Return [X, Y] of the center of cell containing provided text 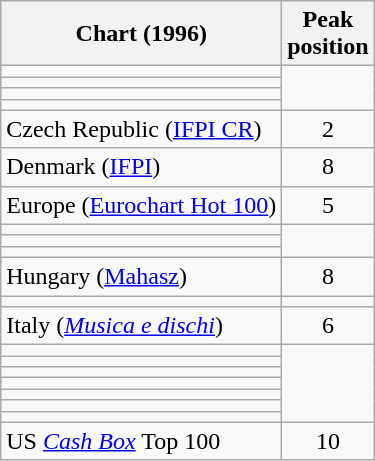
Peakposition [328, 34]
US Cash Box Top 100 [142, 441]
Europe (Eurochart Hot 100) [142, 205]
Denmark (IFPI) [142, 167]
10 [328, 441]
5 [328, 205]
6 [328, 326]
Italy (Musica e dischi) [142, 326]
Hungary (Mahasz) [142, 276]
Czech Republic (IFPI CR) [142, 129]
2 [328, 129]
Chart (1996) [142, 34]
